Scan for the cell matching the given text and deliver its (X, Y) coordinate at center. 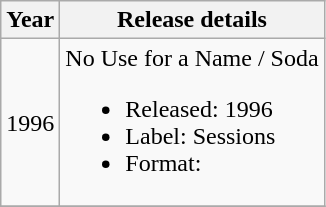
1996 (30, 122)
No Use for a Name / SodaReleased: 1996Label: SessionsFormat: (192, 122)
Year (30, 20)
Release details (192, 20)
